From the cell containing the given text, extract its center point as [X, Y] coordinate. 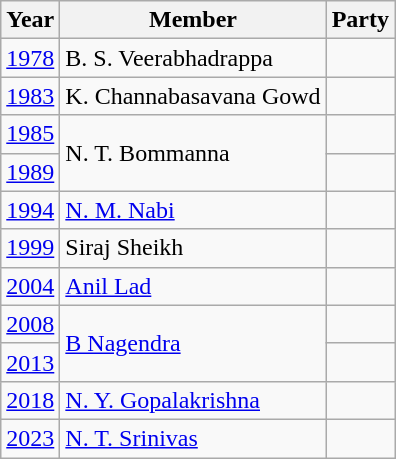
1983 [30, 96]
2004 [30, 286]
Party [360, 20]
2008 [30, 324]
2018 [30, 400]
Anil Lad [193, 286]
N. M. Nabi [193, 210]
Siraj Sheikh [193, 248]
N. T. Bommanna [193, 153]
B Nagendra [193, 343]
Member [193, 20]
N. T. Srinivas [193, 438]
1989 [30, 172]
K. Channabasavana Gowd [193, 96]
1985 [30, 134]
2013 [30, 362]
Year [30, 20]
N. Y. Gopalakrishna [193, 400]
B. S. Veerabhadrappa [193, 58]
1978 [30, 58]
2023 [30, 438]
1999 [30, 248]
1994 [30, 210]
